Return the (X, Y) coordinate for the center point of the cell that contains the specified text.  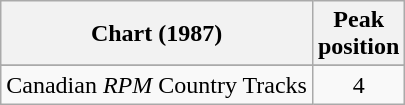
Peakposition (358, 34)
4 (358, 85)
Canadian RPM Country Tracks (157, 85)
Chart (1987) (157, 34)
